Identify which cell holds the provided text, then report its [x, y] central coordinate. 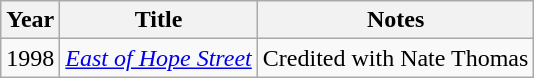
1998 [30, 58]
East of Hope Street [158, 58]
Notes [396, 20]
Year [30, 20]
Credited with Nate Thomas [396, 58]
Title [158, 20]
